Return the [X, Y] coordinate for the center point of the cell that contains the specified text.  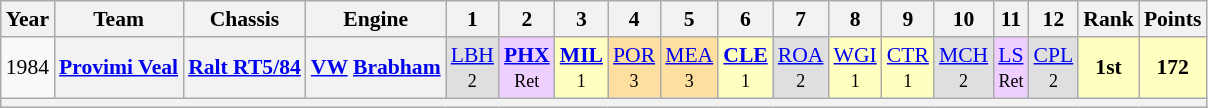
MCH2 [964, 68]
2 [527, 19]
Engine [376, 19]
CLE1 [746, 68]
3 [582, 19]
10 [964, 19]
5 [689, 19]
Year [28, 19]
MIL1 [582, 68]
4 [634, 19]
LSRet [1010, 68]
Points [1173, 19]
1 [472, 19]
LBH2 [472, 68]
11 [1010, 19]
POR3 [634, 68]
WGI1 [854, 68]
9 [908, 19]
Provimi Veal [118, 68]
8 [854, 19]
12 [1054, 19]
ROA2 [801, 68]
7 [801, 19]
1984 [28, 68]
Rank [1108, 19]
1st [1108, 68]
Ralt RT5/84 [244, 68]
Chassis [244, 19]
172 [1173, 68]
6 [746, 19]
CTR1 [908, 68]
MEA3 [689, 68]
VW Brabham [376, 68]
PHXRet [527, 68]
CPL2 [1054, 68]
Team [118, 19]
